Return the (X, Y) coordinate for the center point of the cell that contains the specified text.  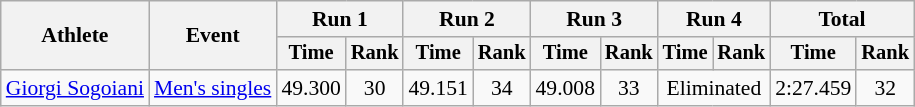
Total (842, 19)
49.151 (438, 88)
49.008 (566, 88)
34 (502, 88)
Run 3 (594, 19)
30 (375, 88)
Giorgi Sogoiani (75, 88)
Eliminated (714, 88)
Athlete (75, 36)
33 (629, 88)
Run 4 (714, 19)
32 (885, 88)
Men's singles (212, 88)
Run 1 (340, 19)
Event (212, 36)
49.300 (310, 88)
2:27.459 (813, 88)
Run 2 (466, 19)
